From the cell containing the given text, extract its center point as (X, Y) coordinate. 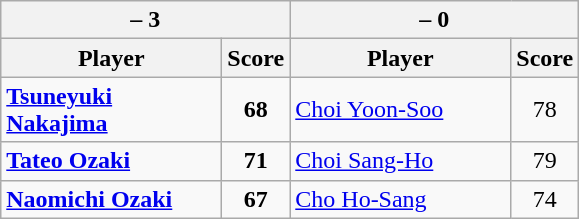
74 (545, 199)
78 (545, 110)
Choi Sang-Ho (400, 161)
Naomichi Ozaki (112, 199)
Tateo Ozaki (112, 161)
71 (256, 161)
Tsuneyuki Nakajima (112, 110)
Cho Ho-Sang (400, 199)
79 (545, 161)
68 (256, 110)
– 0 (434, 20)
– 3 (146, 20)
67 (256, 199)
Choi Yoon-Soo (400, 110)
